For the text-containing cell, return its midpoint in (X, Y) coordinate format. 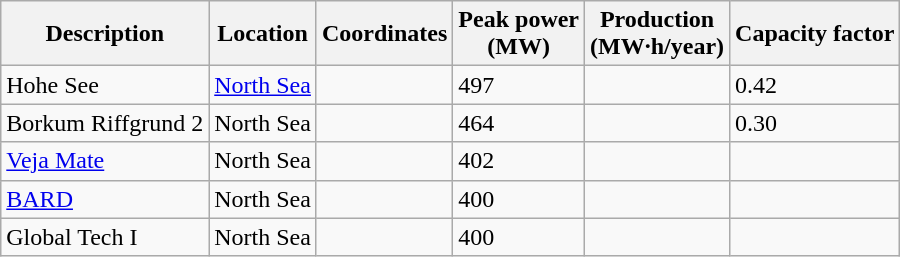
402 (519, 161)
Production (MW·h/year) (658, 34)
Global Tech I (105, 237)
Borkum Riffgrund 2 (105, 123)
Hohe See (105, 85)
Peak power (MW) (519, 34)
Description (105, 34)
0.30 (815, 123)
BARD (105, 199)
Veja Mate (105, 161)
Location (263, 34)
0.42 (815, 85)
497 (519, 85)
Coordinates (384, 34)
464 (519, 123)
Capacity factor (815, 34)
